Identify which cell holds the provided text, then report its (X, Y) central coordinate. 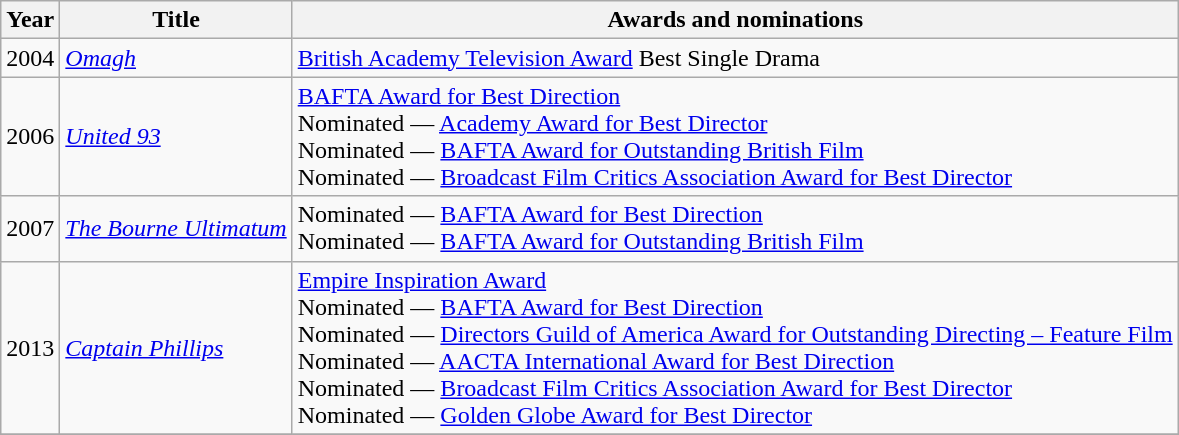
British Academy Television Award Best Single Drama (735, 58)
Captain Phillips (176, 348)
Omagh (176, 58)
Year (30, 20)
2006 (30, 136)
Awards and nominations (735, 20)
United 93 (176, 136)
2007 (30, 228)
2004 (30, 58)
The Bourne Ultimatum (176, 228)
2013 (30, 348)
Title (176, 20)
Nominated — BAFTA Award for Best Direction Nominated — BAFTA Award for Outstanding British Film (735, 228)
